Detect which cell encompasses the target text, then output its (X, Y) center coordinate. 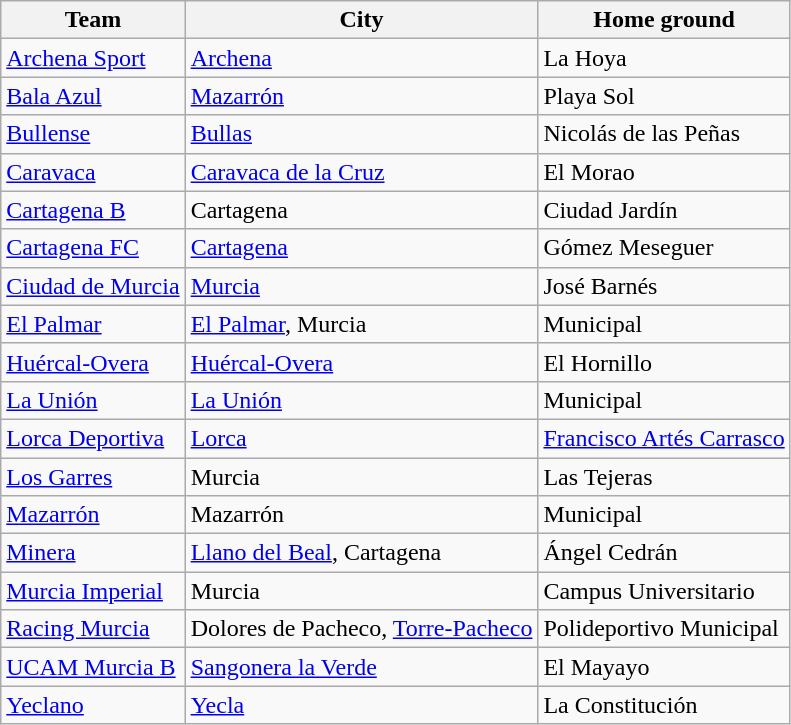
La Hoya (664, 58)
Ángel Cedrán (664, 553)
El Hornillo (664, 362)
Home ground (664, 20)
Bala Azul (93, 96)
Cartagena B (93, 210)
El Palmar, Murcia (362, 324)
Bullense (93, 134)
Gómez Meseguer (664, 248)
El Morao (664, 172)
Dolores de Pacheco, Torre-Pacheco (362, 629)
Campus Universitario (664, 591)
Lorca Deportiva (93, 438)
City (362, 20)
Murcia Imperial (93, 591)
Archena (362, 58)
Ciudad de Murcia (93, 286)
Las Tejeras (664, 477)
Sangonera la Verde (362, 667)
UCAM Murcia B (93, 667)
El Palmar (93, 324)
Lorca (362, 438)
Nicolás de las Peñas (664, 134)
El Mayayo (664, 667)
Los Garres (93, 477)
Polideportivo Municipal (664, 629)
Yecla (362, 705)
Ciudad Jardín (664, 210)
Bullas (362, 134)
Yeclano (93, 705)
Caravaca de la Cruz (362, 172)
Archena Sport (93, 58)
Minera (93, 553)
Team (93, 20)
Francisco Artés Carrasco (664, 438)
Cartagena FC (93, 248)
Playa Sol (664, 96)
Racing Murcia (93, 629)
Caravaca (93, 172)
José Barnés (664, 286)
La Constitución (664, 705)
Llano del Beal, Cartagena (362, 553)
